Search for the cell housing the specified text and yield its (X, Y) center coordinate. 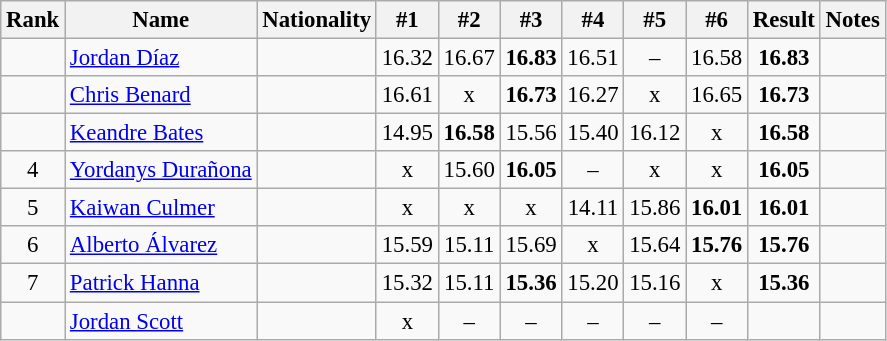
15.32 (407, 283)
16.65 (717, 95)
Notes (852, 20)
16.12 (655, 133)
Rank (33, 20)
15.40 (593, 133)
16.51 (593, 58)
#6 (717, 20)
15.16 (655, 283)
Kaiwan Culmer (161, 208)
16.32 (407, 58)
#1 (407, 20)
Jordan Scott (161, 321)
Jordan Díaz (161, 58)
#4 (593, 20)
15.59 (407, 245)
Alberto Álvarez (161, 245)
Yordanys Durañona (161, 170)
#2 (469, 20)
4 (33, 170)
15.86 (655, 208)
Nationality (316, 20)
15.64 (655, 245)
14.95 (407, 133)
16.27 (593, 95)
Keandre Bates (161, 133)
16.67 (469, 58)
15.56 (531, 133)
Result (784, 20)
#5 (655, 20)
15.60 (469, 170)
15.69 (531, 245)
14.11 (593, 208)
Chris Benard (161, 95)
Patrick Hanna (161, 283)
6 (33, 245)
#3 (531, 20)
16.61 (407, 95)
Name (161, 20)
7 (33, 283)
15.20 (593, 283)
5 (33, 208)
